Extract the (x, y) coordinate from the center of the cell holding the provided text.  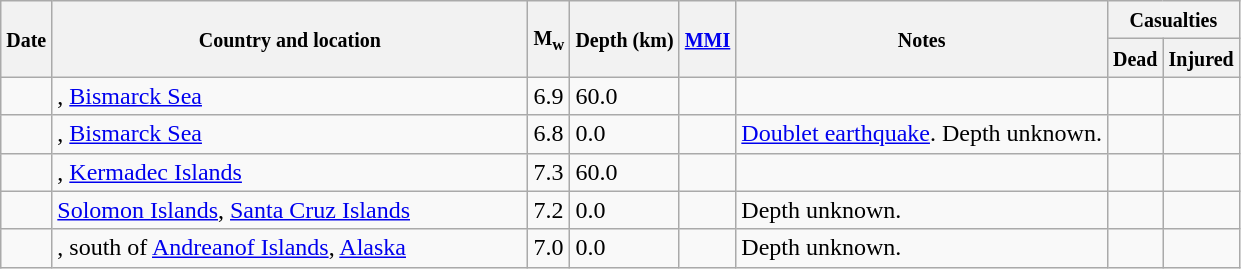
Casualties (1173, 20)
Date (26, 39)
, south of Andreanof Islands, Alaska (290, 248)
Solomon Islands, Santa Cruz Islands (290, 210)
Mw (549, 39)
Injured (1201, 58)
7.2 (549, 210)
7.0 (549, 248)
Dead (1135, 58)
MMI (708, 39)
Doublet earthquake. Depth unknown. (922, 134)
Country and location (290, 39)
7.3 (549, 172)
6.9 (549, 96)
Depth (km) (624, 39)
6.8 (549, 134)
Notes (922, 39)
, Kermadec Islands (290, 172)
